Detect which cell encompasses the target text, then output its (X, Y) center coordinate. 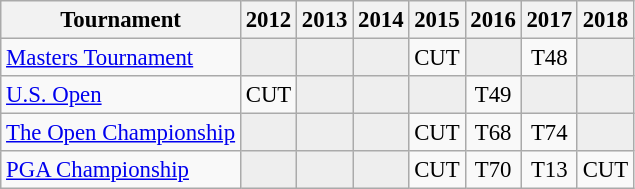
T48 (549, 58)
T13 (549, 170)
T68 (493, 133)
U.S. Open (121, 95)
PGA Championship (121, 170)
2016 (493, 20)
T49 (493, 95)
2017 (549, 20)
Masters Tournament (121, 58)
2014 (381, 20)
T74 (549, 133)
2012 (268, 20)
2018 (605, 20)
Tournament (121, 20)
2015 (437, 20)
T70 (493, 170)
The Open Championship (121, 133)
2013 (325, 20)
